Return the (X, Y) coordinate for the center point of the cell that contains the specified text.  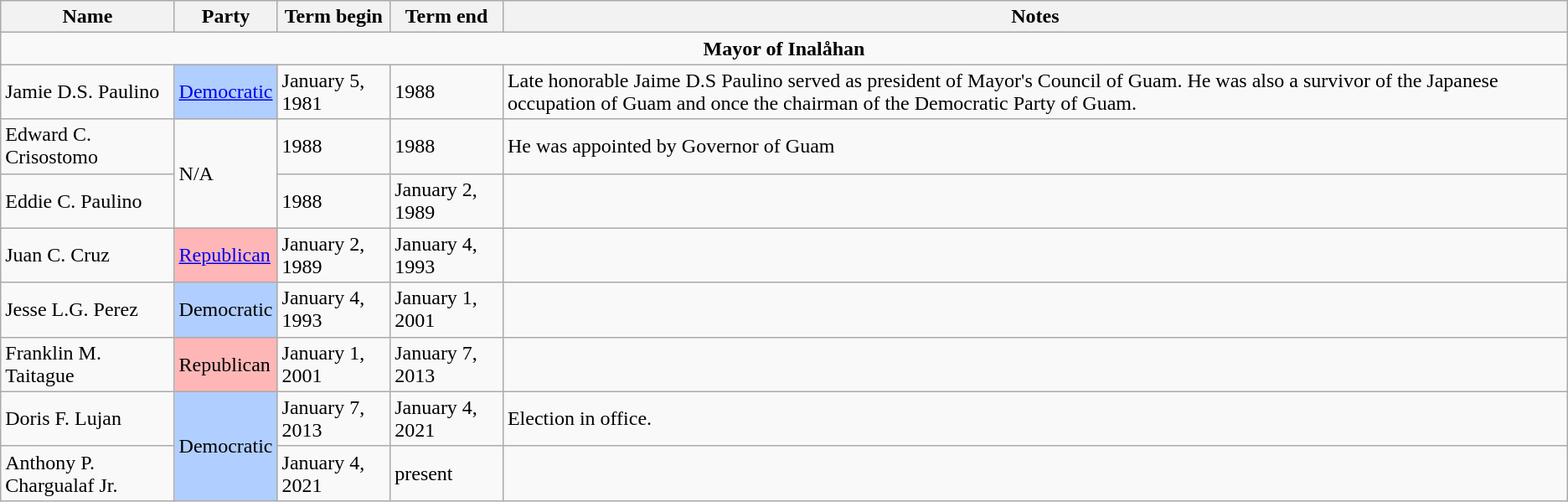
present (447, 473)
Anthony P. Chargualaf Jr. (87, 473)
Juan C. Cruz (87, 255)
Mayor of Inalåhan (784, 49)
Eddie C. Paulino (87, 201)
Jamie D.S. Paulino (87, 92)
January 5, 1981 (333, 92)
He was appointed by Governor of Guam (1035, 146)
Term end (447, 17)
Notes (1035, 17)
Election in office. (1035, 419)
Jesse L.G. Perez (87, 310)
Edward C. Crisostomo (87, 146)
N/A (226, 173)
Doris F. Lujan (87, 419)
Party (226, 17)
Franklin M. Taitague (87, 364)
Name (87, 17)
Term begin (333, 17)
